Provide the [x, y] coordinate of the cell's center where the given text is located.  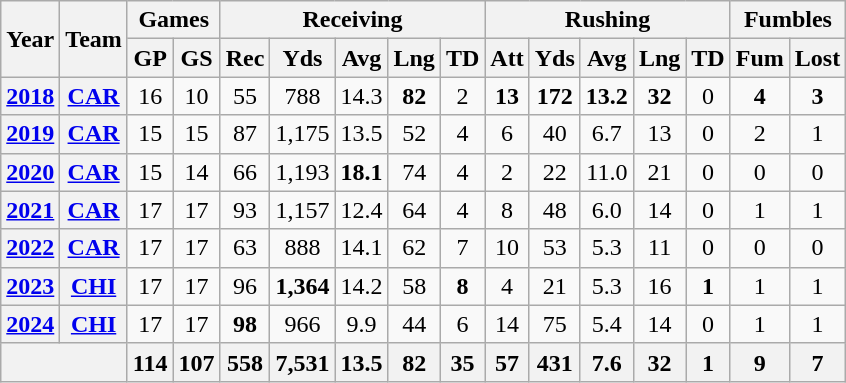
431 [554, 362]
12.4 [362, 210]
63 [245, 248]
7.6 [606, 362]
14.1 [362, 248]
1,193 [302, 172]
9 [760, 362]
Att [507, 58]
58 [414, 286]
2021 [30, 210]
11.0 [606, 172]
Fum [760, 58]
Rushing [608, 20]
7,531 [302, 362]
2019 [30, 134]
14.2 [362, 286]
2020 [30, 172]
Team [94, 39]
22 [554, 172]
52 [414, 134]
172 [554, 96]
966 [302, 324]
6.7 [606, 134]
Rec [245, 58]
1,364 [302, 286]
Year [30, 39]
87 [245, 134]
Receiving [352, 20]
18.1 [362, 172]
788 [302, 96]
40 [554, 134]
75 [554, 324]
114 [150, 362]
3 [817, 96]
1,157 [302, 210]
66 [245, 172]
9.9 [362, 324]
14.3 [362, 96]
74 [414, 172]
53 [554, 248]
96 [245, 286]
93 [245, 210]
888 [302, 248]
2024 [30, 324]
62 [414, 248]
13.2 [606, 96]
558 [245, 362]
64 [414, 210]
11 [659, 248]
GP [150, 58]
GS [196, 58]
Fumbles [788, 20]
Games [174, 20]
2018 [30, 96]
98 [245, 324]
35 [462, 362]
55 [245, 96]
107 [196, 362]
6.0 [606, 210]
2023 [30, 286]
1,175 [302, 134]
2022 [30, 248]
Lost [817, 58]
57 [507, 362]
5.4 [606, 324]
48 [554, 210]
44 [414, 324]
